Pinpoint the cell where the given text exists, returning its (X, Y) midpoint coordinate. 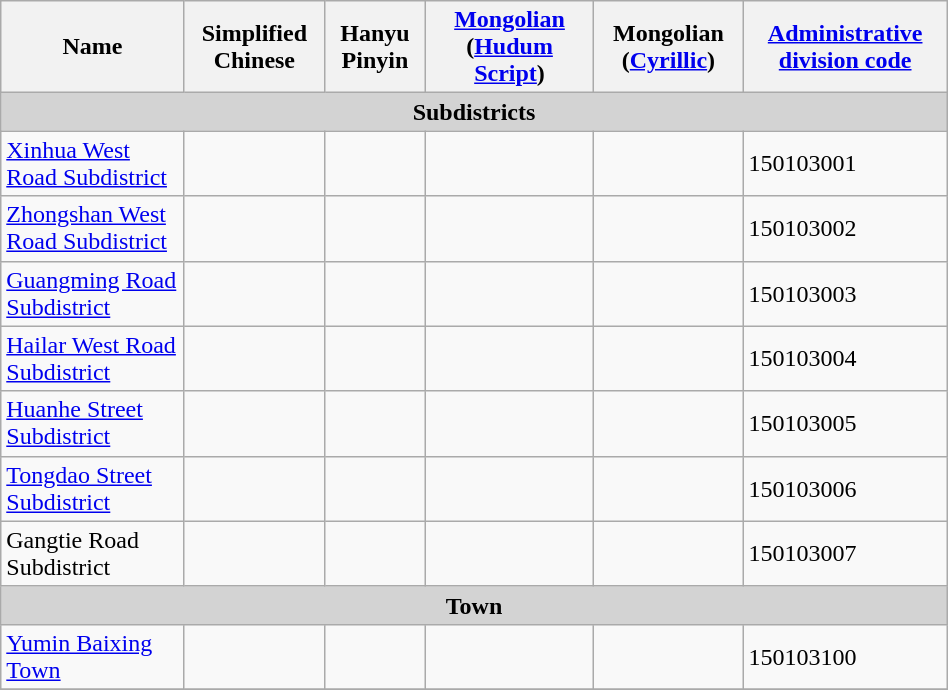
150103100 (845, 656)
Town (474, 605)
Mongolian (Cyrillic) (668, 47)
Xinhua West Road Subdistrict (92, 164)
Gangtie Road Subdistrict (92, 554)
Name (92, 47)
Administrative division code (845, 47)
Mongolian (Hudum Script) (510, 47)
150103002 (845, 228)
150103007 (845, 554)
150103004 (845, 358)
Zhongshan West Road Subdistrict (92, 228)
Subdistricts (474, 112)
Hailar West Road Subdistrict (92, 358)
Huanhe Street Subdistrict (92, 424)
Guangming Road Subdistrict (92, 294)
150103006 (845, 488)
150103001 (845, 164)
Hanyu Pinyin (376, 47)
150103005 (845, 424)
Yumin Baixing Town (92, 656)
Simplified Chinese (254, 47)
Tongdao Street Subdistrict (92, 488)
150103003 (845, 294)
